Capture the cell that displays the provided text and extract its [X, Y] central coordinate. 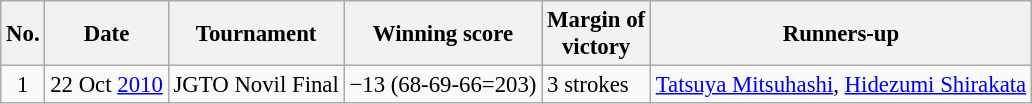
Runners-up [840, 34]
Date [106, 34]
−13 (68-69-66=203) [443, 85]
Tournament [256, 34]
3 strokes [596, 85]
22 Oct 2010 [106, 85]
Winning score [443, 34]
1 [23, 85]
Margin ofvictory [596, 34]
JGTO Novil Final [256, 85]
No. [23, 34]
Tatsuya Mitsuhashi, Hidezumi Shirakata [840, 85]
